Scan for the cell matching the given text and deliver its [X, Y] coordinate at center. 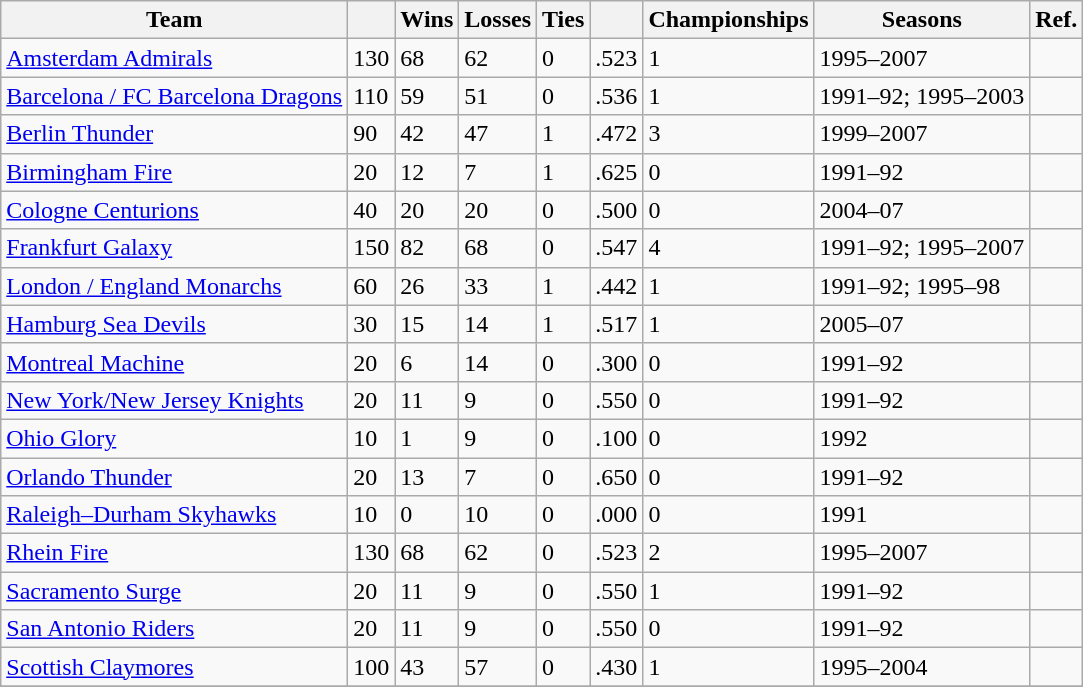
1999–2007 [922, 134]
.650 [616, 477]
Championships [728, 20]
.472 [616, 134]
12 [427, 172]
.625 [616, 172]
90 [372, 134]
Sacramento Surge [174, 591]
1995–2004 [922, 667]
3 [728, 134]
Birmingham Fire [174, 172]
2005–07 [922, 324]
Scottish Claymores [174, 667]
.300 [616, 362]
1991 [922, 515]
2 [728, 553]
New York/New Jersey Knights [174, 400]
2004–07 [922, 210]
26 [427, 286]
43 [427, 667]
100 [372, 667]
Losses [498, 20]
Ties [564, 20]
4 [728, 248]
.000 [616, 515]
.517 [616, 324]
.442 [616, 286]
6 [427, 362]
Orlando Thunder [174, 477]
33 [498, 286]
1991–92; 1995–98 [922, 286]
London / England Monarchs [174, 286]
57 [498, 667]
Cologne Centurions [174, 210]
Ohio Glory [174, 438]
Ref. [1056, 20]
60 [372, 286]
150 [372, 248]
Montreal Machine [174, 362]
.547 [616, 248]
Raleigh–Durham Skyhawks [174, 515]
Seasons [922, 20]
51 [498, 96]
13 [427, 477]
1992 [922, 438]
.430 [616, 667]
Team [174, 20]
Frankfurt Galaxy [174, 248]
15 [427, 324]
.100 [616, 438]
59 [427, 96]
82 [427, 248]
Berlin Thunder [174, 134]
Barcelona / FC Barcelona Dragons [174, 96]
110 [372, 96]
San Antonio Riders [174, 629]
30 [372, 324]
.536 [616, 96]
Hamburg Sea Devils [174, 324]
40 [372, 210]
.500 [616, 210]
Rhein Fire [174, 553]
1991–92; 1995–2007 [922, 248]
47 [498, 134]
42 [427, 134]
1991–92; 1995–2003 [922, 96]
Amsterdam Admirals [174, 58]
Wins [427, 20]
